Capture the cell that displays the provided text and extract its [X, Y] central coordinate. 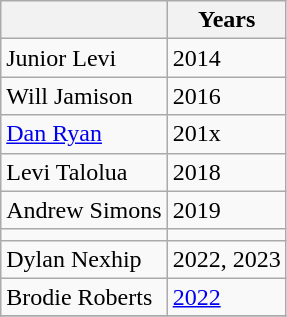
2016 [226, 96]
2022 [226, 297]
2019 [226, 210]
Years [226, 20]
Junior Levi [84, 58]
Dylan Nexhip [84, 259]
Will Jamison [84, 96]
Andrew Simons [84, 210]
201x [226, 134]
2018 [226, 172]
2022, 2023 [226, 259]
Brodie Roberts [84, 297]
Dan Ryan [84, 134]
Levi Talolua [84, 172]
2014 [226, 58]
